Detect which cell encompasses the target text, then output its [X, Y] center coordinate. 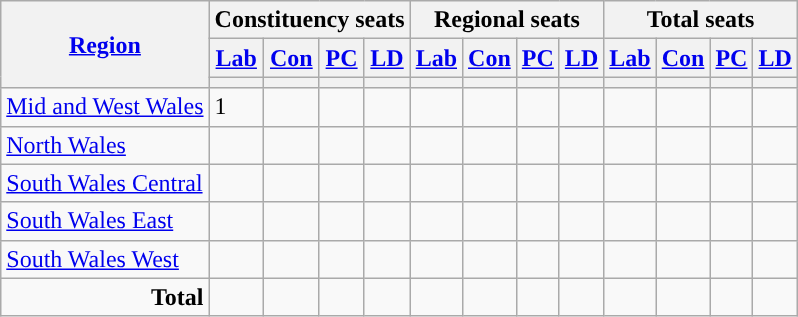
Total seats [701, 20]
1 [236, 107]
Total [105, 297]
Mid and West Wales [105, 107]
Region [105, 44]
North Wales [105, 145]
South Wales Central [105, 183]
South Wales East [105, 221]
South Wales West [105, 259]
Constituency seats [310, 20]
Regional seats [507, 20]
